Search for the cell housing the specified text and yield its (x, y) center coordinate. 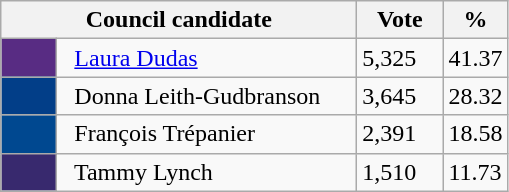
François Trépanier (207, 134)
Vote (400, 20)
11.73 (476, 172)
Laura Dudas (207, 58)
3,645 (400, 96)
2,391 (400, 134)
Council candidate (179, 20)
% (476, 20)
41.37 (476, 58)
28.32 (476, 96)
Tammy Lynch (207, 172)
5,325 (400, 58)
Donna Leith-Gudbranson (207, 96)
18.58 (476, 134)
1,510 (400, 172)
